Return the [X, Y] coordinate for the center point of the cell that contains the specified text.  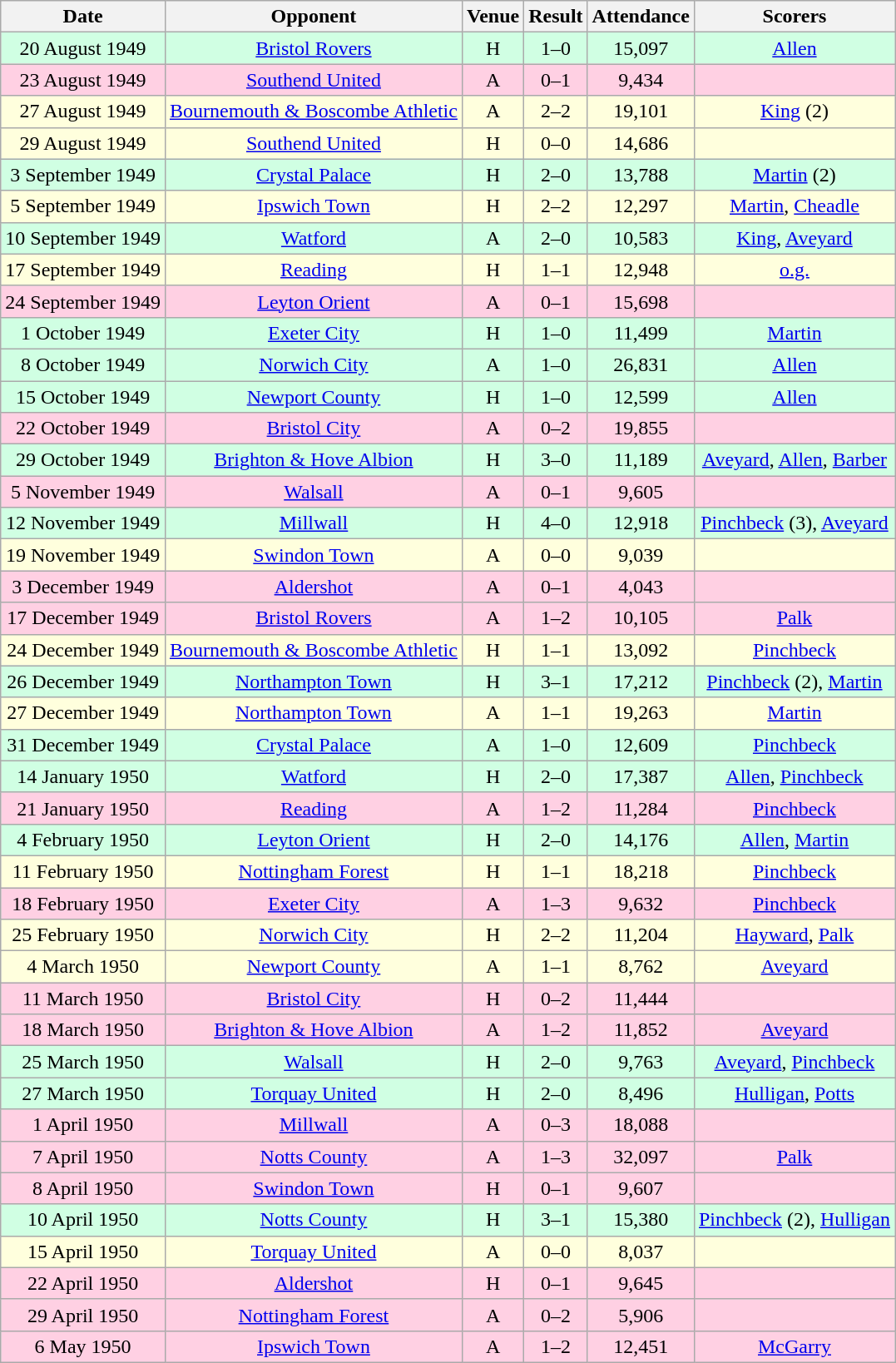
8,762 [641, 967]
12,599 [641, 397]
18,088 [641, 1125]
9,434 [641, 80]
14 January 1950 [83, 776]
Opponent [313, 17]
Venue [493, 17]
29 October 1949 [83, 460]
3 December 1949 [83, 587]
19,855 [641, 429]
26,831 [641, 364]
4,043 [641, 587]
Result [556, 17]
Pinchbeck (2), Martin [794, 681]
Martin (2) [794, 175]
19,101 [641, 112]
19,263 [641, 713]
13,788 [641, 175]
32,097 [641, 1157]
15,097 [641, 48]
9,607 [641, 1188]
9,039 [641, 555]
13,092 [641, 650]
18,218 [641, 871]
11,852 [641, 1030]
8,496 [641, 1093]
Scorers [794, 17]
Allen, Martin [794, 840]
3–0 [556, 460]
10,105 [641, 618]
1 October 1949 [83, 333]
9,763 [641, 1062]
15,380 [641, 1220]
5,906 [641, 1315]
10 September 1949 [83, 238]
9,632 [641, 903]
27 March 1950 [83, 1093]
24 September 1949 [83, 301]
4 March 1950 [83, 967]
Hulligan, Potts [794, 1093]
19 November 1949 [83, 555]
26 December 1949 [83, 681]
Martin, Cheadle [794, 206]
24 December 1949 [83, 650]
8 April 1950 [83, 1188]
11,284 [641, 808]
12,948 [641, 270]
31 December 1949 [83, 745]
6 May 1950 [83, 1346]
12,609 [641, 745]
17,212 [641, 681]
21 January 1950 [83, 808]
Hayward, Palk [794, 935]
11,189 [641, 460]
18 February 1950 [83, 903]
15 April 1950 [83, 1251]
Aveyard, Pinchbeck [794, 1062]
27 December 1949 [83, 713]
17 September 1949 [83, 270]
King, Aveyard [794, 238]
8 October 1949 [83, 364]
11,204 [641, 935]
Attendance [641, 17]
11 March 1950 [83, 999]
Pinchbeck (2), Hulligan [794, 1220]
12,918 [641, 523]
o.g. [794, 270]
10 April 1950 [83, 1220]
0–3 [556, 1125]
Aveyard, Allen, Barber [794, 460]
McGarry [794, 1346]
4–0 [556, 523]
22 October 1949 [83, 429]
Pinchbeck (3), Aveyard [794, 523]
14,686 [641, 143]
14,176 [641, 840]
10,583 [641, 238]
5 September 1949 [83, 206]
12,451 [641, 1346]
12 November 1949 [83, 523]
25 March 1950 [83, 1062]
9,605 [641, 492]
3 September 1949 [83, 175]
5 November 1949 [83, 492]
7 April 1950 [83, 1157]
11,499 [641, 333]
King (2) [794, 112]
18 March 1950 [83, 1030]
29 April 1950 [83, 1315]
11,444 [641, 999]
4 February 1950 [83, 840]
12,297 [641, 206]
27 August 1949 [83, 112]
Allen, Pinchbeck [794, 776]
9,645 [641, 1283]
29 August 1949 [83, 143]
25 February 1950 [83, 935]
22 April 1950 [83, 1283]
15,698 [641, 301]
17,387 [641, 776]
8,037 [641, 1251]
15 October 1949 [83, 397]
20 August 1949 [83, 48]
11 February 1950 [83, 871]
17 December 1949 [83, 618]
1 April 1950 [83, 1125]
Date [83, 17]
23 August 1949 [83, 80]
